Pinpoint the cell where the given text exists, returning its (X, Y) midpoint coordinate. 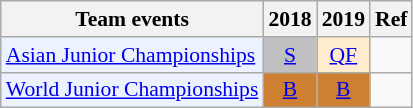
Team events (132, 19)
Ref (391, 19)
World Junior Championships (132, 90)
QF (344, 55)
2019 (344, 19)
2018 (290, 19)
Asian Junior Championships (132, 55)
S (290, 55)
